Return the [x, y] coordinate for the center point of the cell that contains the specified text.  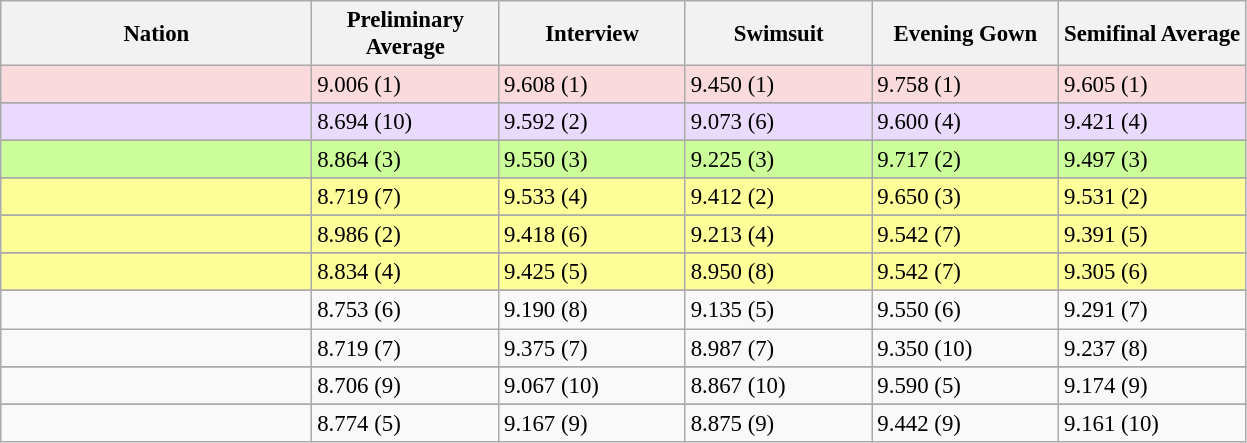
9.237 (8) [1152, 348]
9.608 (1) [592, 85]
9.067 (10) [592, 385]
9.167 (9) [592, 423]
8.867 (10) [778, 385]
8.875 (9) [778, 423]
9.605 (1) [1152, 85]
9.531 (2) [1152, 197]
PreliminaryAverage [406, 34]
9.073 (6) [778, 122]
9.550 (6) [966, 310]
9.225 (3) [778, 160]
9.412 (2) [778, 197]
9.550 (3) [592, 160]
9.291 (7) [1152, 310]
9.442 (9) [966, 423]
9.213 (4) [778, 235]
9.758 (1) [966, 85]
9.135 (5) [778, 310]
9.592 (2) [592, 122]
Swimsuit [778, 34]
Semifinal Average [1152, 34]
8.753 (6) [406, 310]
8.864 (3) [406, 160]
8.986 (2) [406, 235]
8.706 (9) [406, 385]
9.006 (1) [406, 85]
8.834 (4) [406, 273]
9.161 (10) [1152, 423]
9.533 (4) [592, 197]
9.497 (3) [1152, 160]
Nation [156, 34]
8.950 (8) [778, 273]
8.694 (10) [406, 122]
Interview [592, 34]
9.375 (7) [592, 348]
9.425 (5) [592, 273]
9.600 (4) [966, 122]
Evening Gown [966, 34]
9.305 (6) [1152, 273]
9.421 (4) [1152, 122]
8.987 (7) [778, 348]
9.391 (5) [1152, 235]
9.590 (5) [966, 385]
8.774 (5) [406, 423]
9.418 (6) [592, 235]
9.650 (3) [966, 197]
9.717 (2) [966, 160]
9.450 (1) [778, 85]
9.190 (8) [592, 310]
9.174 (9) [1152, 385]
9.350 (10) [966, 348]
